Detect which cell encompasses the target text, then output its (x, y) center coordinate. 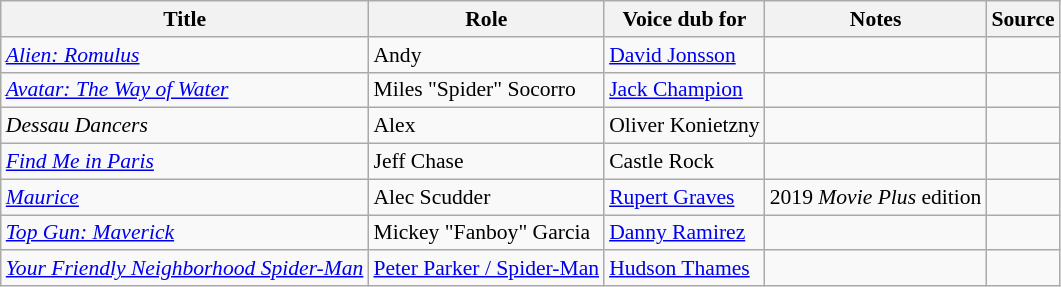
Role (486, 19)
Alex (486, 126)
Your Friendly Neighborhood Spider-Man (185, 269)
Jeff Chase (486, 162)
Castle Rock (684, 162)
Top Gun: Maverick (185, 233)
Alec Scudder (486, 197)
Avatar: The Way of Water (185, 90)
David Jonsson (684, 55)
Miles "Spider" Socorro (486, 90)
Maurice (185, 197)
Dessau Dancers (185, 126)
2019 Movie Plus edition (876, 197)
Voice dub for (684, 19)
Alien: Romulus (185, 55)
Jack Champion (684, 90)
Source (1022, 19)
Mickey "Fanboy" Garcia (486, 233)
Title (185, 19)
Find Me in Paris (185, 162)
Notes (876, 19)
Peter Parker / Spider-Man (486, 269)
Rupert Graves (684, 197)
Danny Ramirez (684, 233)
Andy (486, 55)
Hudson Thames (684, 269)
Oliver Konietzny (684, 126)
